Determine the (X, Y) coordinate at the center of the cell enclosing the given text.  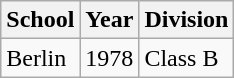
1978 (110, 58)
Class B (186, 58)
Year (110, 20)
Berlin (40, 58)
Division (186, 20)
School (40, 20)
